Output the [X, Y] coordinate of the center of the cell containing the given text.  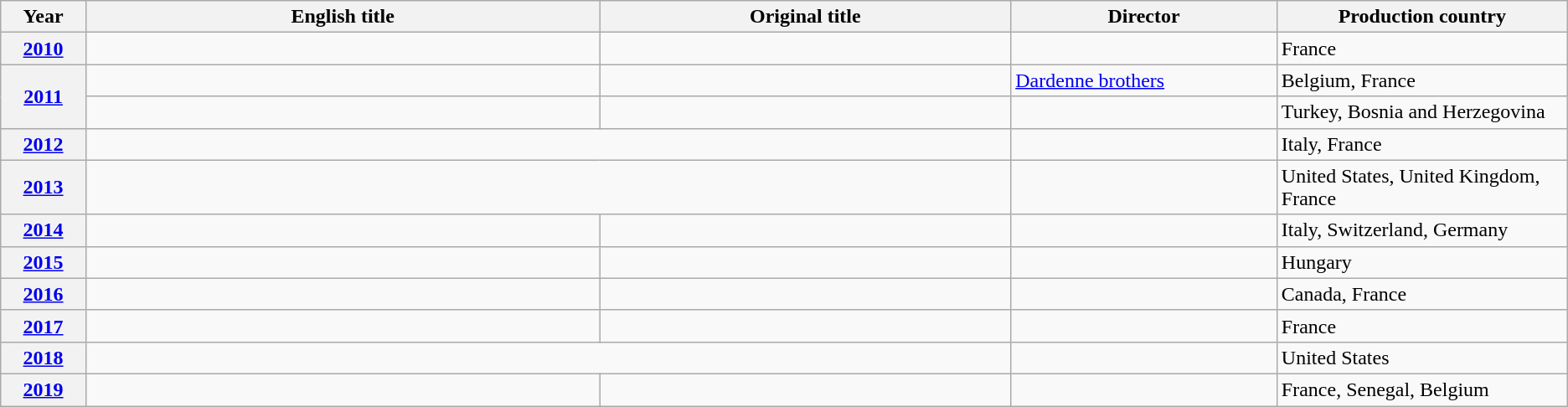
2016 [44, 294]
2017 [44, 326]
2019 [44, 389]
United States [1422, 358]
Production country [1422, 17]
2013 [44, 188]
Turkey, Bosnia and Herzegovina [1422, 112]
Hungary [1422, 262]
Italy, France [1422, 144]
2014 [44, 230]
2012 [44, 144]
Italy, Switzerland, Germany [1422, 230]
2011 [44, 96]
English title [343, 17]
France, Senegal, Belgium [1422, 389]
Belgium, France [1422, 80]
Year [44, 17]
United States, United Kingdom, France [1422, 188]
2018 [44, 358]
Dardenne brothers [1144, 80]
Canada, France [1422, 294]
Director [1144, 17]
2010 [44, 49]
Original title [806, 17]
2015 [44, 262]
